From the cell containing the given text, extract its center point as [X, Y] coordinate. 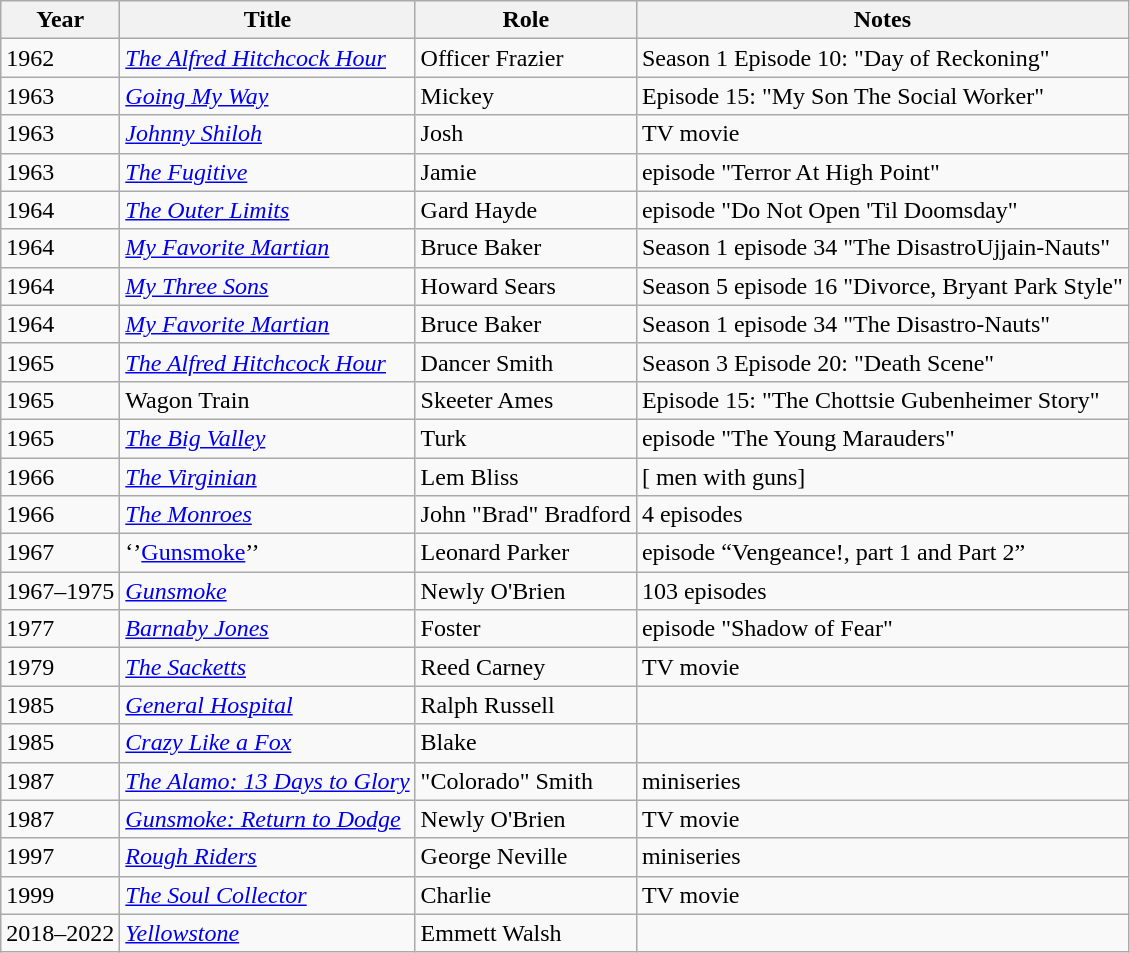
Gunsmoke [268, 591]
Title [268, 20]
The Sacketts [268, 667]
My Three Sons [268, 286]
episode "The Young Marauders" [882, 438]
The Alamo: 13 Days to Glory [268, 781]
Charlie [526, 895]
Foster [526, 629]
The Outer Limits [268, 210]
1999 [60, 895]
Ralph Russell [526, 705]
1977 [60, 629]
Mickey [526, 96]
George Neville [526, 857]
Reed Carney [526, 667]
[ men with guns] [882, 477]
1979 [60, 667]
4 episodes [882, 515]
Jamie [526, 172]
Crazy Like a Fox [268, 743]
Rough Riders [268, 857]
episode "Terror At High Point" [882, 172]
Johnny Shiloh [268, 134]
Season 5 episode 16 "Divorce, Bryant Park Style" [882, 286]
John "Brad" Bradford [526, 515]
Howard Sears [526, 286]
1967 [60, 553]
Lem Bliss [526, 477]
Season 1 episode 34 "The Disastro-Nauts" [882, 324]
episode "Shadow of Fear" [882, 629]
Barnaby Jones [268, 629]
The Monroes [268, 515]
Officer Frazier [526, 58]
Season 3 Episode 20: "Death Scene" [882, 362]
Skeeter Ames [526, 400]
Turk [526, 438]
The Big Valley [268, 438]
The Soul Collector [268, 895]
Yellowstone [268, 933]
Blake [526, 743]
Josh [526, 134]
Gard Hayde [526, 210]
Emmett Walsh [526, 933]
Season 1 episode 34 "The DisastroUjjain-Nauts" [882, 248]
Season 1 Episode 10: "Day of Reckoning" [882, 58]
Year [60, 20]
2018–2022 [60, 933]
Leonard Parker [526, 553]
The Fugitive [268, 172]
Going My Way [268, 96]
1997 [60, 857]
1962 [60, 58]
Role [526, 20]
General Hospital [268, 705]
103 episodes [882, 591]
Dancer Smith [526, 362]
The Virginian [268, 477]
Episode 15: "My Son The Social Worker" [882, 96]
Episode 15: "The Chottsie Gubenheimer Story" [882, 400]
episode "Do Not Open 'Til Doomsday" [882, 210]
Notes [882, 20]
"Colorado" Smith [526, 781]
‘’Gunsmoke’’ [268, 553]
1967–1975 [60, 591]
Gunsmoke: Return to Dodge [268, 819]
Wagon Train [268, 400]
episode “Vengeance!, part 1 and Part 2” [882, 553]
